Search for the cell housing the specified text and yield its (X, Y) center coordinate. 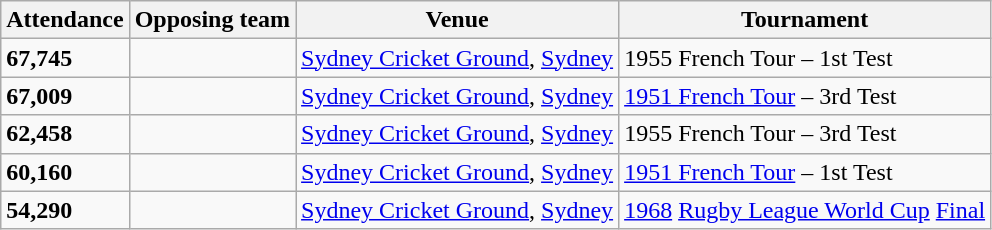
62,458 (65, 134)
54,290 (65, 210)
Attendance (65, 20)
1951 French Tour – 1st Test (805, 172)
1955 French Tour – 1st Test (805, 58)
1968 Rugby League World Cup Final (805, 210)
60,160 (65, 172)
Opposing team (212, 20)
67,009 (65, 96)
Venue (458, 20)
1951 French Tour – 3rd Test (805, 96)
1955 French Tour – 3rd Test (805, 134)
Tournament (805, 20)
67,745 (65, 58)
